For the text-containing cell, return its midpoint in [x, y] coordinate format. 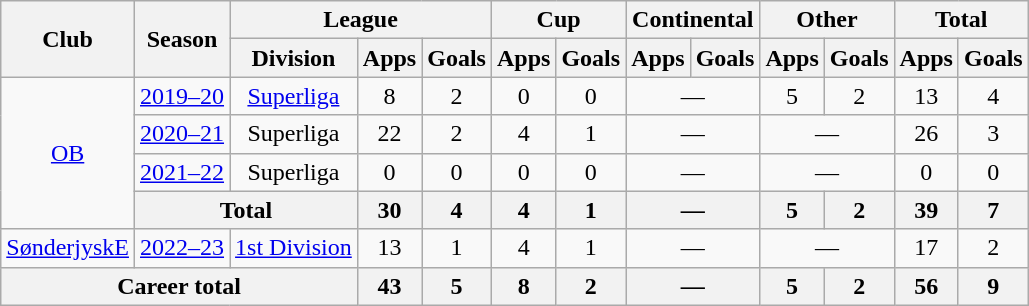
3 [993, 134]
56 [926, 286]
1st Division [294, 248]
2020–21 [182, 134]
43 [389, 286]
17 [926, 248]
7 [993, 210]
2019–20 [182, 96]
26 [926, 134]
SønderjyskE [68, 248]
Other [827, 20]
Club [68, 39]
League [361, 20]
Cup [558, 20]
39 [926, 210]
Division [294, 58]
Continental [693, 20]
2022–23 [182, 248]
Career total [180, 286]
2021–22 [182, 172]
Season [182, 39]
OB [68, 153]
22 [389, 134]
30 [389, 210]
9 [993, 286]
